Output the [x, y] coordinate of the center of the cell containing the given text.  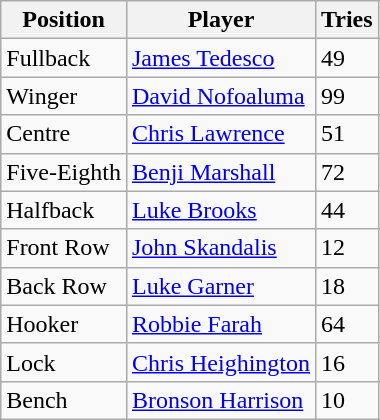
Hooker [64, 324]
12 [348, 248]
44 [348, 210]
Luke Brooks [220, 210]
Benji Marshall [220, 172]
49 [348, 58]
16 [348, 362]
Tries [348, 20]
Chris Heighington [220, 362]
Fullback [64, 58]
Five-Eighth [64, 172]
Back Row [64, 286]
Position [64, 20]
Player [220, 20]
John Skandalis [220, 248]
Halfback [64, 210]
Chris Lawrence [220, 134]
64 [348, 324]
David Nofoaluma [220, 96]
Bronson Harrison [220, 400]
Robbie Farah [220, 324]
Centre [64, 134]
Luke Garner [220, 286]
Bench [64, 400]
18 [348, 286]
Front Row [64, 248]
James Tedesco [220, 58]
51 [348, 134]
10 [348, 400]
99 [348, 96]
Lock [64, 362]
Winger [64, 96]
72 [348, 172]
